Find where the given text appears and provide that cell's center as [X, Y] coordinate. 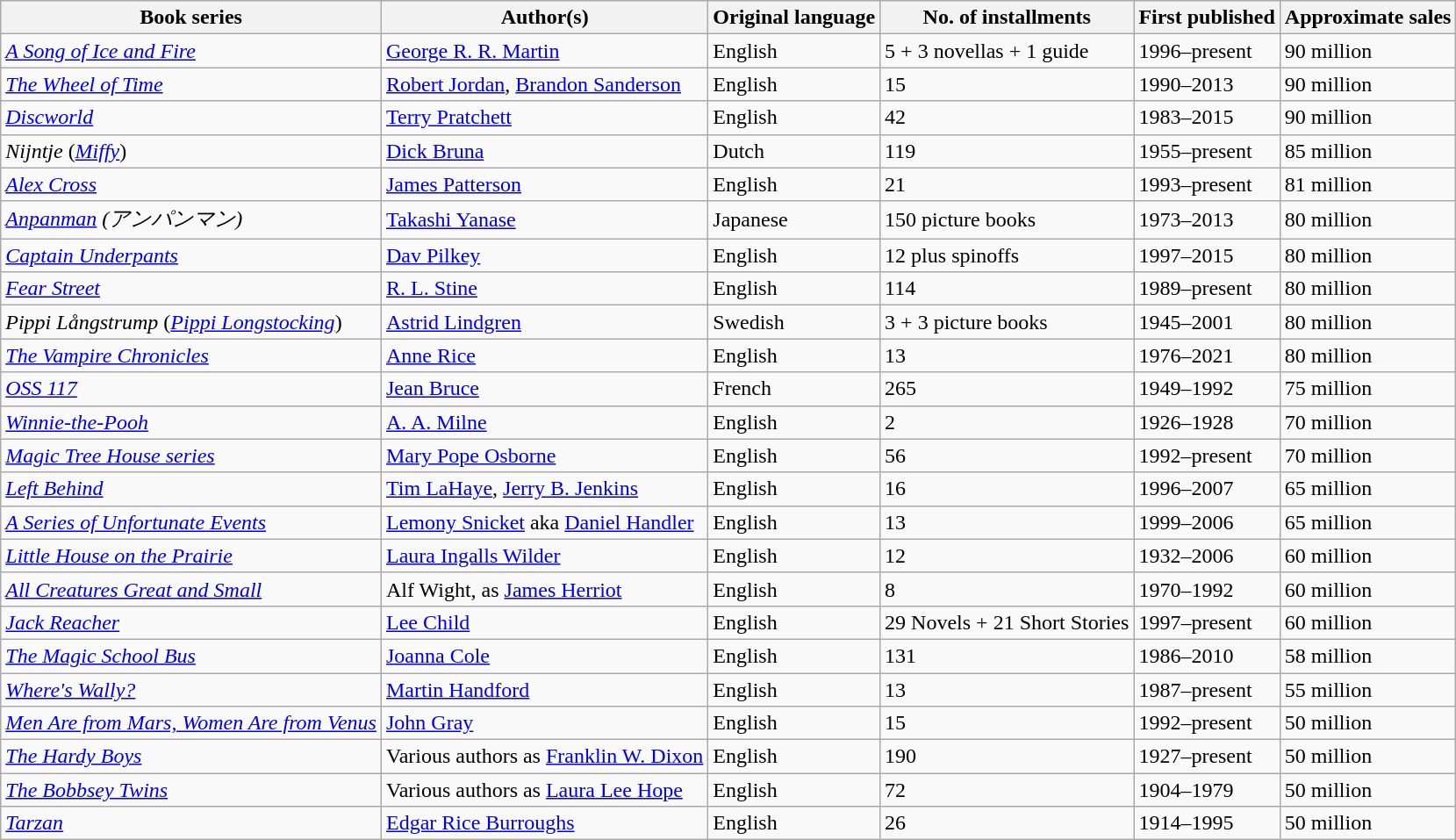
Various authors as Franklin W. Dixon [544, 757]
Takashi Yanase [544, 219]
Alex Cross [191, 184]
1949–1992 [1207, 389]
The Wheel of Time [191, 84]
21 [1008, 184]
56 [1008, 456]
1996–2007 [1207, 489]
All Creatures Great and Small [191, 589]
Laura Ingalls Wilder [544, 556]
1989–present [1207, 289]
Author(s) [544, 18]
The Magic School Bus [191, 656]
The Vampire Chronicles [191, 355]
Dick Bruna [544, 151]
Little House on the Prairie [191, 556]
131 [1008, 656]
1970–1992 [1207, 589]
12 plus spinoffs [1008, 255]
Japanese [794, 219]
Fear Street [191, 289]
A Song of Ice and Fire [191, 51]
Anne Rice [544, 355]
1976–2021 [1207, 355]
Swedish [794, 322]
The Hardy Boys [191, 757]
2 [1008, 422]
Nijntje (Miffy) [191, 151]
R. L. Stine [544, 289]
Lee Child [544, 622]
119 [1008, 151]
Alf Wight, as James Herriot [544, 589]
1945–2001 [1207, 322]
Dav Pilkey [544, 255]
Discworld [191, 118]
1999–2006 [1207, 522]
Winnie-the-Pooh [191, 422]
Dutch [794, 151]
Book series [191, 18]
29 Novels + 21 Short Stories [1008, 622]
114 [1008, 289]
Lemony Snicket aka Daniel Handler [544, 522]
Martin Handford [544, 689]
French [794, 389]
265 [1008, 389]
1983–2015 [1207, 118]
Anpanman (アンパンマン) [191, 219]
55 million [1367, 689]
150 picture books [1008, 219]
5 + 3 novellas + 1 guide [1008, 51]
Magic Tree House series [191, 456]
Robert Jordan, Brandon Sanderson [544, 84]
1955–present [1207, 151]
Jean Bruce [544, 389]
1914–1995 [1207, 823]
A. A. Milne [544, 422]
1986–2010 [1207, 656]
190 [1008, 757]
Tim LaHaye, Jerry B. Jenkins [544, 489]
26 [1008, 823]
1997–present [1207, 622]
72 [1008, 790]
58 million [1367, 656]
1927–present [1207, 757]
Captain Underpants [191, 255]
Various authors as Laura Lee Hope [544, 790]
Joanna Cole [544, 656]
1993–present [1207, 184]
OSS 117 [191, 389]
Edgar Rice Burroughs [544, 823]
81 million [1367, 184]
Astrid Lindgren [544, 322]
Original language [794, 18]
8 [1008, 589]
Pippi Långstrump (Pippi Longstocking) [191, 322]
Mary Pope Osborne [544, 456]
Men Are from Mars, Women Are from Venus [191, 723]
85 million [1367, 151]
12 [1008, 556]
Tarzan [191, 823]
Terry Pratchett [544, 118]
1996–present [1207, 51]
Jack Reacher [191, 622]
The Bobbsey Twins [191, 790]
Where's Wally? [191, 689]
John Gray [544, 723]
No. of installments [1008, 18]
Approximate sales [1367, 18]
Left Behind [191, 489]
James Patterson [544, 184]
1926–1928 [1207, 422]
16 [1008, 489]
1932–2006 [1207, 556]
A Series of Unfortunate Events [191, 522]
75 million [1367, 389]
First published [1207, 18]
George R. R. Martin [544, 51]
1904–1979 [1207, 790]
1997–2015 [1207, 255]
1987–present [1207, 689]
42 [1008, 118]
3 + 3 picture books [1008, 322]
1990–2013 [1207, 84]
1973–2013 [1207, 219]
